Scan for the cell matching the given text and deliver its (X, Y) coordinate at center. 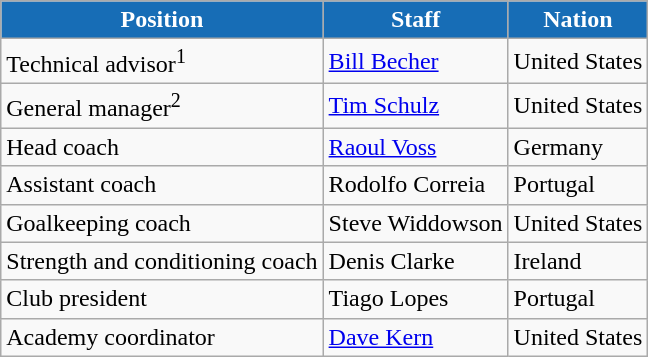
Germany (578, 147)
Staff (416, 20)
Denis Clarke (416, 261)
Ireland (578, 261)
Goalkeeping coach (162, 223)
Nation (578, 20)
Club president (162, 299)
Head coach (162, 147)
Position (162, 20)
Academy coordinator (162, 337)
Bill Becher (416, 62)
Raoul Voss (416, 147)
Assistant coach (162, 185)
Strength and conditioning coach (162, 261)
Rodolfo Correia (416, 185)
Steve Widdowson (416, 223)
General manager2 (162, 106)
Tim Schulz (416, 106)
Technical advisor1 (162, 62)
Dave Kern (416, 337)
Tiago Lopes (416, 299)
